Scan for the cell matching the given text and deliver its [X, Y] coordinate at center. 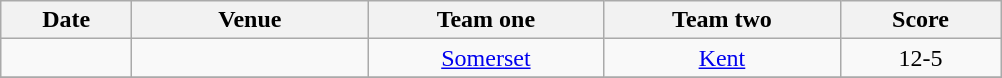
Team one [486, 20]
12-5 [920, 58]
Somerset [486, 58]
Score [920, 20]
Venue [250, 20]
Date [66, 20]
Team two [722, 20]
Kent [722, 58]
